Scan for the cell matching the given text and deliver its [X, Y] coordinate at center. 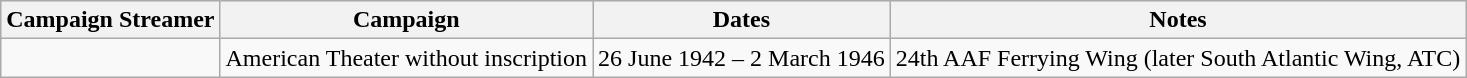
26 June 1942 – 2 March 1946 [742, 58]
Dates [742, 20]
Notes [1178, 20]
American Theater without inscription [406, 58]
Campaign [406, 20]
24th AAF Ferrying Wing (later South Atlantic Wing, ATC) [1178, 58]
Campaign Streamer [110, 20]
